Provide the (X, Y) coordinate of the cell's center where the given text is located.  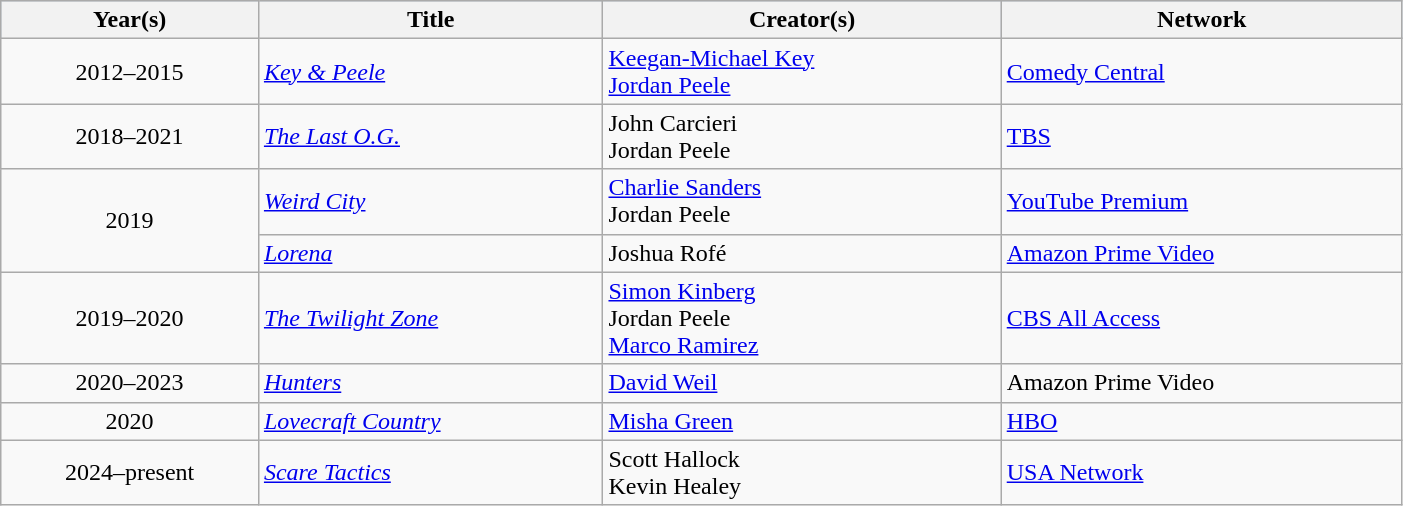
HBO (1202, 421)
Hunters (430, 383)
2019 (130, 220)
USA Network (1202, 472)
2020 (130, 421)
Title (430, 20)
Lorena (430, 253)
Lovecraft Country (430, 421)
2018–2021 (130, 136)
David Weil (802, 383)
CBS All Access (1202, 318)
2019–2020 (130, 318)
Creator(s) (802, 20)
John CarcieriJordan Peele (802, 136)
Keegan-Michael KeyJordan Peele (802, 72)
YouTube Premium (1202, 202)
2024–present (130, 472)
2020–2023 (130, 383)
Scare Tactics (430, 472)
Comedy Central (1202, 72)
Misha Green (802, 421)
Joshua Rofé (802, 253)
2012–2015 (130, 72)
Network (1202, 20)
TBS (1202, 136)
Key & Peele (430, 72)
Charlie SandersJordan Peele (802, 202)
Weird City (430, 202)
Scott HallockKevin Healey (802, 472)
Year(s) (130, 20)
Simon KinbergJordan PeeleMarco Ramirez (802, 318)
The Last O.G. (430, 136)
The Twilight Zone (430, 318)
